Determine the [x, y] coordinate at the center of the cell enclosing the given text.  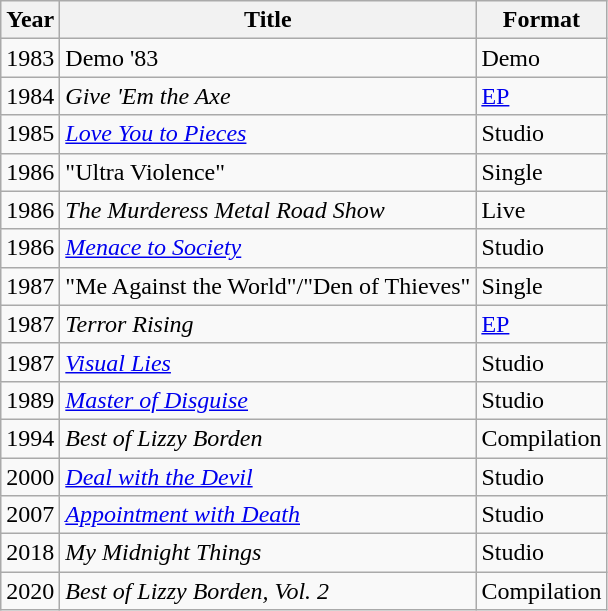
Deal with the Devil [268, 477]
Demo [542, 58]
"Ultra Violence" [268, 172]
My Midnight Things [268, 553]
Appointment with Death [268, 515]
Give 'Em the Axe [268, 96]
2000 [30, 477]
Menace to Society [268, 248]
2018 [30, 553]
Master of Disguise [268, 400]
Best of Lizzy Borden, Vol. 2 [268, 591]
1989 [30, 400]
Title [268, 20]
Love You to Pieces [268, 134]
1983 [30, 58]
1984 [30, 96]
Best of Lizzy Borden [268, 438]
Demo '83 [268, 58]
1985 [30, 134]
Year [30, 20]
Format [542, 20]
The Murderess Metal Road Show [268, 210]
2007 [30, 515]
Terror Rising [268, 324]
2020 [30, 591]
Visual Lies [268, 362]
1994 [30, 438]
Live [542, 210]
"Me Against the World"/"Den of Thieves" [268, 286]
